For the text-containing cell, return its midpoint in [X, Y] coordinate format. 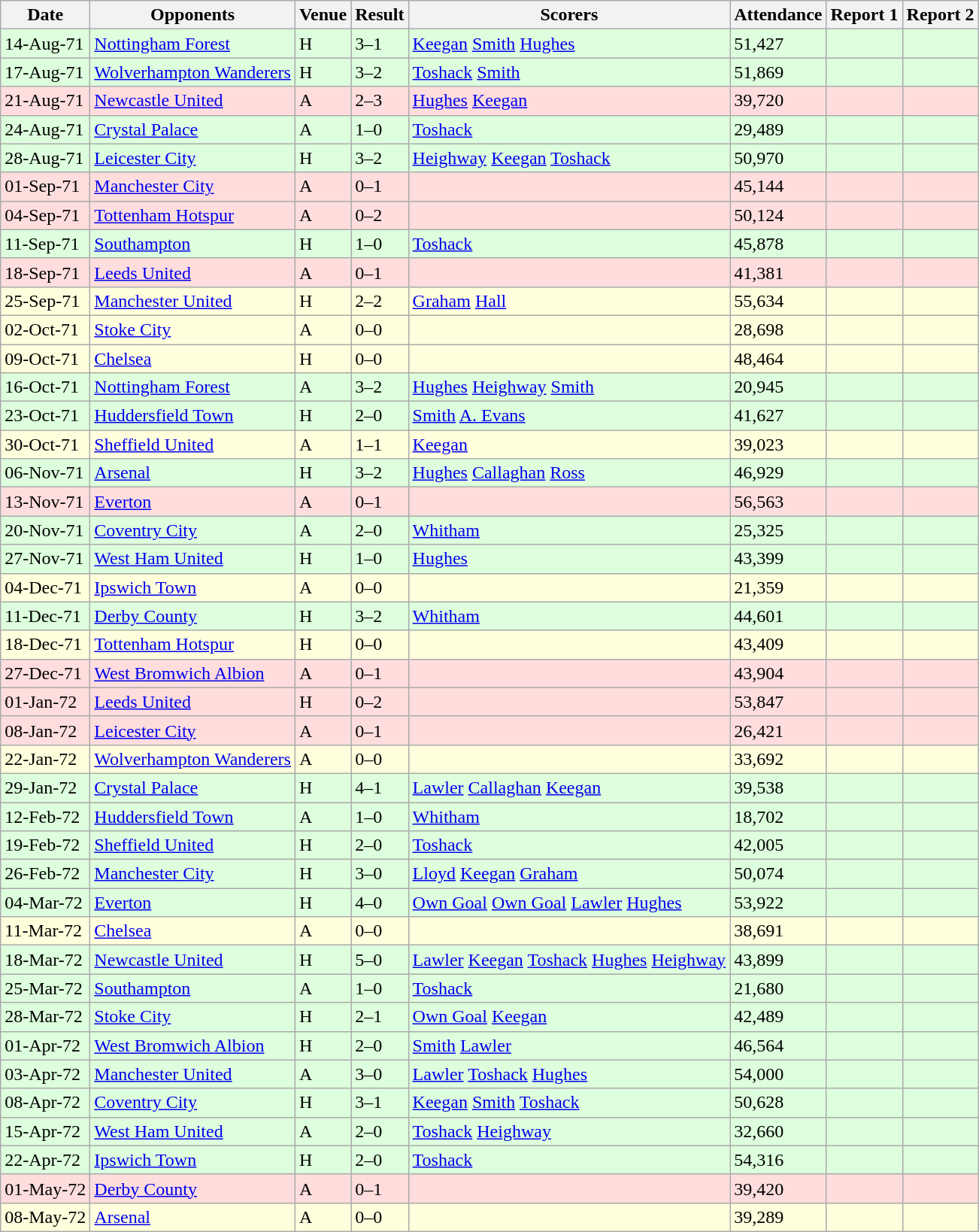
08-Jan-72 [45, 730]
5–0 [380, 960]
4–1 [380, 787]
22-Jan-72 [45, 759]
29-Jan-72 [45, 787]
43,904 [778, 673]
04-Dec-71 [45, 587]
39,023 [778, 445]
Smith A. Evans [569, 416]
25-Mar-72 [45, 988]
46,929 [778, 473]
01-May-72 [45, 1188]
11-Dec-71 [45, 616]
25-Sep-71 [45, 301]
26,421 [778, 730]
Own Goal Keegan [569, 1017]
21,680 [778, 988]
28,698 [778, 329]
39,720 [778, 101]
50,074 [778, 874]
42,489 [778, 1017]
43,399 [778, 559]
Hughes [569, 559]
20-Nov-71 [45, 530]
24-Aug-71 [45, 129]
51,869 [778, 72]
53,847 [778, 702]
45,878 [778, 244]
50,124 [778, 215]
08-May-72 [45, 1217]
22-Apr-72 [45, 1160]
Own Goal Own Goal Lawler Hughes [569, 903]
13-Nov-71 [45, 502]
Opponents [192, 15]
53,922 [778, 903]
01-Sep-71 [45, 187]
43,899 [778, 960]
45,144 [778, 187]
Hughes Callaghan Ross [569, 473]
2–2 [380, 301]
04-Mar-72 [45, 903]
26-Feb-72 [45, 874]
50,628 [778, 1103]
09-Oct-71 [45, 359]
1–1 [380, 445]
11-Mar-72 [45, 931]
15-Apr-72 [45, 1131]
16-Oct-71 [45, 387]
43,409 [778, 645]
06-Nov-71 [45, 473]
Keegan Smith Hughes [569, 44]
51,427 [778, 44]
39,289 [778, 1217]
39,538 [778, 787]
38,691 [778, 931]
41,381 [778, 272]
Hughes Keegan [569, 101]
28-Aug-71 [45, 158]
18,702 [778, 816]
2–1 [380, 1017]
Venue [323, 15]
32,660 [778, 1131]
21,359 [778, 587]
19-Feb-72 [45, 845]
30-Oct-71 [45, 445]
Lloyd Keegan Graham [569, 874]
Lawler Callaghan Keegan [569, 787]
Result [380, 15]
03-Apr-72 [45, 1074]
Scorers [569, 15]
23-Oct-71 [45, 416]
08-Apr-72 [45, 1103]
Keegan [569, 445]
18-Sep-71 [45, 272]
4–0 [380, 903]
54,000 [778, 1074]
27-Dec-71 [45, 673]
Keegan Smith Toshack [569, 1103]
25,325 [778, 530]
18-Dec-71 [45, 645]
Toshack Smith [569, 72]
55,634 [778, 301]
41,627 [778, 416]
44,601 [778, 616]
14-Aug-71 [45, 44]
11-Sep-71 [45, 244]
29,489 [778, 129]
02-Oct-71 [45, 329]
01-Apr-72 [45, 1045]
54,316 [778, 1160]
2–3 [380, 101]
27-Nov-71 [45, 559]
18-Mar-72 [45, 960]
Attendance [778, 15]
46,564 [778, 1045]
Graham Hall [569, 301]
28-Mar-72 [45, 1017]
20,945 [778, 387]
48,464 [778, 359]
Hughes Heighway Smith [569, 387]
12-Feb-72 [45, 816]
39,420 [778, 1188]
Date [45, 15]
Lawler Keegan Toshack Hughes Heighway [569, 960]
Smith Lawler [569, 1045]
56,563 [778, 502]
Toshack Heighway [569, 1131]
50,970 [778, 158]
Lawler Toshack Hughes [569, 1074]
01-Jan-72 [45, 702]
Report 1 [865, 15]
33,692 [778, 759]
Heighway Keegan Toshack [569, 158]
17-Aug-71 [45, 72]
Report 2 [940, 15]
21-Aug-71 [45, 101]
42,005 [778, 845]
04-Sep-71 [45, 215]
